Capture the cell that displays the provided text and extract its [X, Y] central coordinate. 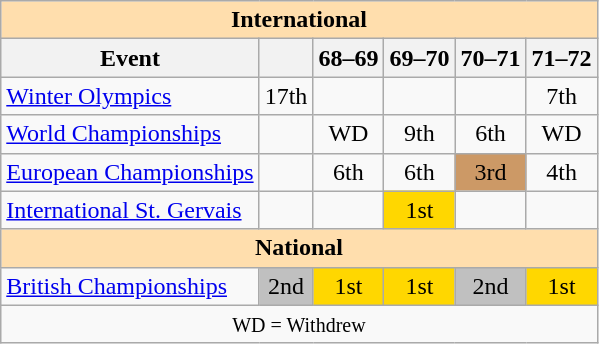
WD = Withdrew [299, 324]
69–70 [420, 58]
70–71 [490, 58]
4th [562, 172]
3rd [490, 172]
Event [130, 58]
Winter Olympics [130, 96]
71–72 [562, 58]
International [299, 20]
9th [420, 134]
7th [562, 96]
68–69 [348, 58]
World Championships [130, 134]
National [299, 248]
British Championships [130, 286]
17th [286, 96]
International St. Gervais [130, 210]
European Championships [130, 172]
